Find where the given text appears and provide that cell's center as (x, y) coordinate. 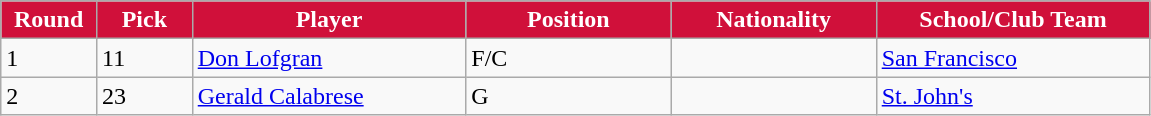
Round (49, 20)
1 (49, 58)
G (568, 96)
San Francisco (1013, 58)
Position (568, 20)
Player (329, 20)
F/C (568, 58)
St. John's (1013, 96)
Gerald Calabrese (329, 96)
11 (144, 58)
Don Lofgran (329, 58)
2 (49, 96)
23 (144, 96)
School/Club Team (1013, 20)
Nationality (774, 20)
Pick (144, 20)
